Extract the [x, y] coordinate from the center of the cell holding the provided text.  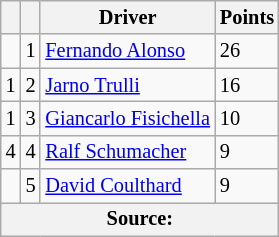
Driver [127, 17]
Source: [140, 219]
David Coulthard [127, 186]
Ralf Schumacher [127, 152]
2 [31, 85]
Giancarlo Fisichella [127, 118]
Points [247, 17]
5 [31, 186]
26 [247, 51]
Jarno Trulli [127, 85]
10 [247, 118]
16 [247, 85]
3 [31, 118]
Fernando Alonso [127, 51]
